From the cell containing the given text, extract its center point as [x, y] coordinate. 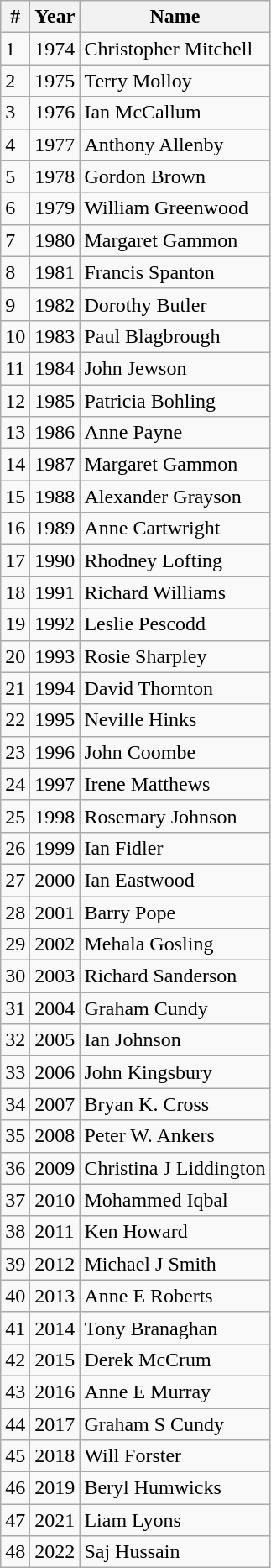
2004 [55, 1008]
2005 [55, 1040]
25 [15, 816]
Mohammed Iqbal [175, 1200]
Mehala Gosling [175, 944]
6 [15, 208]
41 [15, 1328]
Anne E Murray [175, 1392]
Irene Matthews [175, 784]
4 [15, 145]
1990 [55, 560]
48 [15, 1552]
2006 [55, 1072]
2002 [55, 944]
1976 [55, 113]
Dorothy Butler [175, 304]
Michael J Smith [175, 1264]
47 [15, 1520]
3 [15, 113]
2003 [55, 976]
2011 [55, 1232]
2008 [55, 1136]
44 [15, 1424]
29 [15, 944]
33 [15, 1072]
10 [15, 336]
Patricia Bohling [175, 401]
1999 [55, 848]
13 [15, 433]
1979 [55, 208]
Christopher Mitchell [175, 49]
40 [15, 1296]
Bryan K. Cross [175, 1104]
2022 [55, 1552]
Anthony Allenby [175, 145]
7 [15, 240]
John Jewson [175, 368]
5 [15, 176]
William Greenwood [175, 208]
22 [15, 720]
11 [15, 368]
Ian McCallum [175, 113]
17 [15, 560]
12 [15, 401]
38 [15, 1232]
27 [15, 880]
1985 [55, 401]
37 [15, 1200]
Francis Spanton [175, 272]
1995 [55, 720]
Alexander Grayson [175, 497]
Neville Hinks [175, 720]
24 [15, 784]
Rhodney Lofting [175, 560]
2010 [55, 1200]
1978 [55, 176]
Anne E Roberts [175, 1296]
Terry Molloy [175, 81]
Barry Pope [175, 912]
1980 [55, 240]
28 [15, 912]
Richard Williams [175, 592]
1994 [55, 688]
2016 [55, 1392]
1981 [55, 272]
2007 [55, 1104]
1986 [55, 433]
Year [55, 17]
32 [15, 1040]
2019 [55, 1488]
1974 [55, 49]
Will Forster [175, 1456]
Name [175, 17]
Leslie Pescodd [175, 624]
2 [15, 81]
Paul Blagbrough [175, 336]
# [15, 17]
2001 [55, 912]
2013 [55, 1296]
34 [15, 1104]
1983 [55, 336]
2021 [55, 1520]
30 [15, 976]
26 [15, 848]
1998 [55, 816]
Rosemary Johnson [175, 816]
Ian Fidler [175, 848]
16 [15, 529]
Graham Cundy [175, 1008]
43 [15, 1392]
19 [15, 624]
39 [15, 1264]
2017 [55, 1424]
Anne Payne [175, 433]
John Kingsbury [175, 1072]
John Coombe [175, 752]
Ian Eastwood [175, 880]
2009 [55, 1168]
2000 [55, 880]
35 [15, 1136]
1992 [55, 624]
1977 [55, 145]
Richard Sanderson [175, 976]
18 [15, 592]
Ian Johnson [175, 1040]
Liam Lyons [175, 1520]
45 [15, 1456]
21 [15, 688]
Christina J Liddington [175, 1168]
1997 [55, 784]
Tony Branaghan [175, 1328]
1988 [55, 497]
46 [15, 1488]
Beryl Humwicks [175, 1488]
1 [15, 49]
14 [15, 465]
Ken Howard [175, 1232]
23 [15, 752]
Derek McCrum [175, 1360]
1991 [55, 592]
42 [15, 1360]
2012 [55, 1264]
Saj Hussain [175, 1552]
1982 [55, 304]
1996 [55, 752]
1993 [55, 656]
1987 [55, 465]
2015 [55, 1360]
1975 [55, 81]
1984 [55, 368]
1989 [55, 529]
15 [15, 497]
Rosie Sharpley [175, 656]
9 [15, 304]
Gordon Brown [175, 176]
2018 [55, 1456]
36 [15, 1168]
Anne Cartwright [175, 529]
Graham S Cundy [175, 1424]
20 [15, 656]
Peter W. Ankers [175, 1136]
31 [15, 1008]
2014 [55, 1328]
David Thornton [175, 688]
8 [15, 272]
